For the text-containing cell, return its midpoint in (x, y) coordinate format. 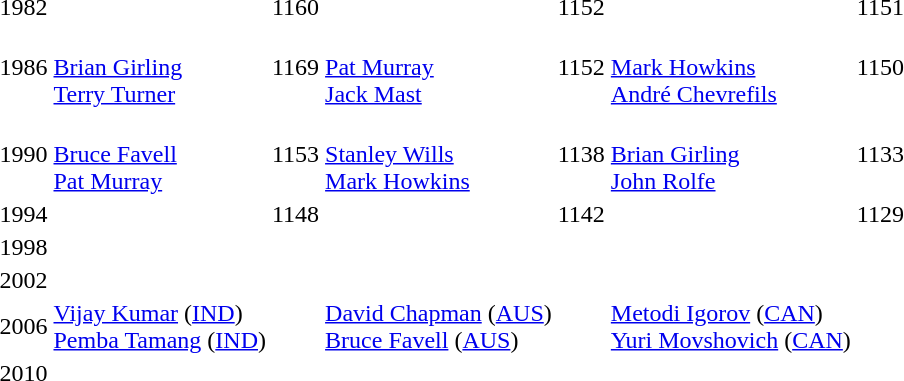
Brian GirlingTerry Turner (160, 67)
David Chapman (AUS) Bruce Favell (AUS) (439, 326)
1153 (295, 154)
Stanley WillsMark Howkins (439, 154)
1152 (581, 67)
Brian GirlingJohn Rolfe (730, 154)
1142 (581, 214)
Bruce FavellPat Murray (160, 154)
Mark HowkinsAndré Chevrefils (730, 67)
Vijay Kumar (IND) Pemba Tamang (IND) (160, 326)
Metodi Igorov (CAN) Yuri Movshovich (CAN) (730, 326)
1138 (581, 154)
1148 (295, 214)
1169 (295, 67)
Pat MurrayJack Mast (439, 67)
